Return [X, Y] of the center of cell containing provided text 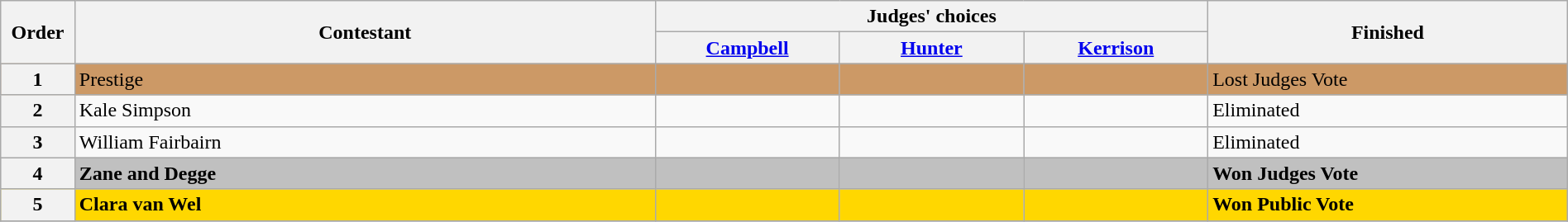
Clara van Wel [365, 205]
Lost Judges Vote [1388, 79]
2 [38, 111]
Campbell [748, 48]
Judges' choices [931, 17]
Hunter [931, 48]
Zane and Degge [365, 173]
Prestige [365, 79]
5 [38, 205]
Kale Simpson [365, 111]
Order [38, 32]
4 [38, 173]
Won Judges Vote [1388, 173]
Contestant [365, 32]
Kerrison [1116, 48]
1 [38, 79]
Finished [1388, 32]
3 [38, 142]
William Fairbairn [365, 142]
Won Public Vote [1388, 205]
